For the text-containing cell, return its midpoint in [x, y] coordinate format. 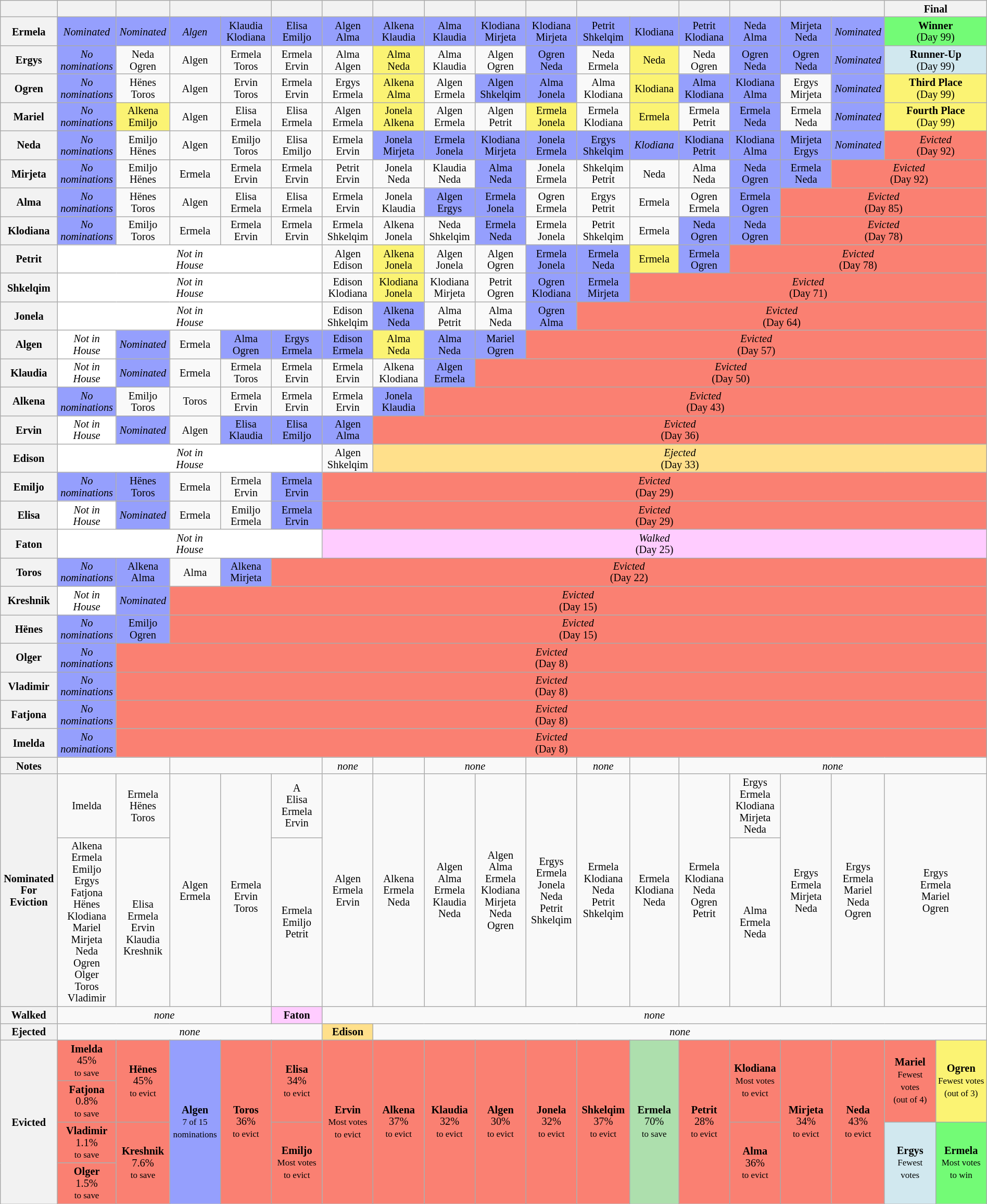
Evicted (Day 36) [680, 430]
Fatjona [29, 714]
NedaAlma [755, 31]
ErmelaHënesToros [143, 806]
AlkenaErmelaNeda [399, 891]
Mirjeta 34%to evict [806, 1122]
Alkena37%to evict [399, 1122]
AlkenaNeda [399, 316]
EdisonKlodiana [348, 287]
Neda43%to evict [858, 1122]
AlmaErmelaNeda [755, 922]
Kreshnik7.6%to save [143, 1162]
Jonela32%to evict [551, 1122]
Mariel [29, 117]
ElisaErmelaErvinKlaudiaKreshnik [143, 922]
Vladimir1.1%to save [87, 1143]
ErmelaErvinToros [246, 891]
NedaErmela [603, 59]
MirjetaNeda [806, 31]
Walked [29, 1015]
EdisonErmela [348, 345]
KlaudiaKlodiana [246, 31]
JonelaMirjeta [399, 145]
ErgysMirjeta [806, 89]
ErmelaKlodianaNeda [654, 891]
AlkenaKlaudia [399, 31]
Shkelqim [29, 287]
Evicted (Day 64) [782, 316]
Evicted (Day 57) [756, 345]
ErgysPetrit [603, 202]
JonelaAlkena [399, 117]
ErgysErmelaMarielNedaOgren [858, 891]
ErmelaEmiljoPetrit [297, 922]
EmiljoMost votesto evict [297, 1162]
AlkenaKlodiana [399, 373]
Ervin [29, 430]
AlmaAlgen [348, 59]
Final [935, 8]
Olger [29, 657]
MarielOgren [500, 345]
Toros36%to evict [246, 1122]
Algen 30%to evict [500, 1122]
MarielFewest votes(out of 4) [910, 1081]
Alma36%to evict [755, 1162]
ErmelaShkelqim [348, 230]
Third Place(Day 99) [935, 89]
AlmaJonela [551, 89]
Notes [29, 766]
Evicted (Day 71) [808, 287]
Klaudia32%to evict [450, 1122]
ElisaKlaudia [246, 430]
ErgysShkelqim [603, 145]
Mirjeta [29, 174]
PetritKlodiana [704, 31]
Ejected [29, 1032]
ErmelaKlodianaNedaOgrenPetrit [704, 891]
AlmaOgren [246, 345]
OgrenKlodiana [551, 287]
ErmelaKlodiana [603, 117]
Ejected (Day 33) [680, 458]
Ermela70%to save [654, 1122]
AlgenErmelaErvin [348, 891]
Winner(Day 99) [935, 31]
Evicted [29, 1122]
Hënes45%to evict [143, 1081]
EdisonShkelqim [348, 316]
Shkelqim37%to evict [603, 1122]
Runner-Up(Day 99) [935, 59]
JonelaNeda [399, 174]
AElisaErmelaErvin [297, 806]
ErgysErmelaKlodianaMirjetaNeda [755, 806]
AlkenaErmelaEmiljoErgysFatjonaHënesKlodianaMarielMirjetaNedaOgrenOlgerTorosVladimir [87, 922]
ErmelaMirjeta [603, 287]
KlaudiaNeda [450, 174]
Walked (Day 25) [654, 544]
Hënes [29, 629]
PetritErvin [348, 174]
ShkelqimPetrit [603, 174]
ErgysErmelaMirjetaNeda [806, 891]
Nominated For Eviction [29, 891]
AlkenaEmiljo [143, 117]
Petrit [29, 259]
Imelda45%to save [87, 1060]
ErgysErmelaJonelaNedaPetritShkelqim [551, 891]
OgrenAlma [551, 316]
ErgysFewest votes [910, 1162]
ErmelaKlodianaNedaPetritShkelqim [603, 891]
OgrenFewest votes(out of 3) [961, 1081]
Ergys [29, 59]
Evicted (Day 85) [883, 202]
PetritOgren [500, 287]
Vladimir [29, 686]
Kreshnik [29, 601]
Fatjona0.8%to save [87, 1102]
AlgenJonela [450, 259]
Fourth Place(Day 99) [935, 117]
Algen7 of 15nominations [195, 1122]
KlodianaMost votesto evict [755, 1081]
Petrit 28%to evict [704, 1122]
AlgenAlmaErmelaKlodianaMirjetaNedaOgren [500, 891]
AlgenEdison [348, 259]
Elisa [29, 516]
KlodianaJonela [399, 287]
AlmaPetrit [450, 316]
Olger1.5%to save [87, 1183]
Evicted (Day 22) [629, 572]
Ogren [29, 89]
AlgenPetrit [500, 117]
EmiljoOgren [143, 629]
AlgenErgys [450, 202]
Alkena [29, 401]
ErmelaPetrit [704, 117]
ErvinMost votesto evict [348, 1122]
NedaShkelqim [450, 230]
EmiljoErmela [246, 516]
ErmelaMost votesto win [961, 1162]
Evicted (Day 43) [706, 401]
AlkenaMirjeta [246, 572]
Elisa34%to evict [297, 1081]
KlodianaPetrit [704, 145]
Klaudia [29, 373]
ErvinToros [246, 89]
Emiljo [29, 486]
Jonela [29, 316]
Evicted (Day 50) [731, 373]
ErgysErmelaMarielOgren [935, 891]
AlgenAlmaErmelaKlaudiaNeda [450, 891]
MirjetaErgys [806, 145]
